Output the (X, Y) coordinate of the center of the cell containing the given text.  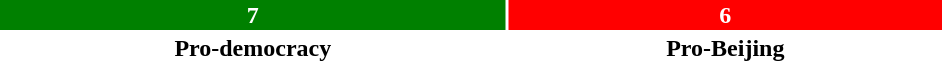
7 (253, 15)
6 (726, 15)
